From the cell containing the given text, extract its center point as (X, Y) coordinate. 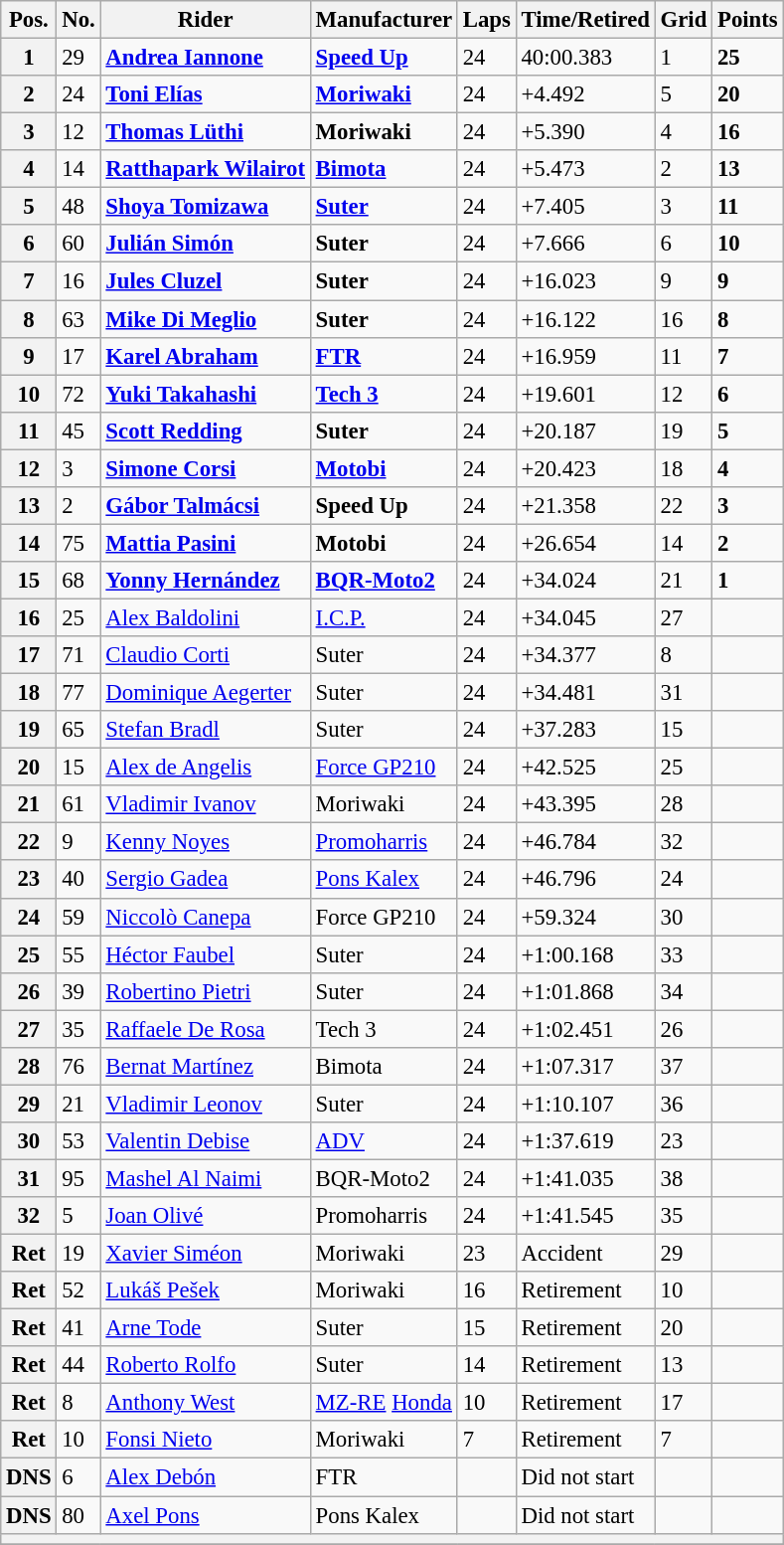
+1:10.107 (585, 1104)
41 (78, 1328)
95 (78, 1178)
+34.024 (585, 581)
+4.492 (585, 94)
Time/Retired (585, 20)
Niccolò Canepa (205, 917)
Arne Tode (205, 1328)
+20.187 (585, 430)
68 (78, 581)
+34.045 (585, 617)
Rider (205, 20)
Points (747, 20)
+5.473 (585, 169)
Stefan Bradl (205, 730)
63 (78, 319)
60 (78, 244)
Lukáš Pešek (205, 1290)
80 (78, 1515)
33 (684, 954)
Bernat Martínez (205, 1067)
Alex de Angelis (205, 768)
+26.654 (585, 543)
+1:37.619 (585, 1141)
Axel Pons (205, 1515)
34 (684, 991)
Toni Elías (205, 94)
Shoya Tomizawa (205, 207)
+42.525 (585, 768)
+34.481 (585, 693)
Andrea Iannone (205, 58)
Grid (684, 20)
Simone Corsi (205, 468)
Yonny Hernández (205, 581)
52 (78, 1290)
Karel Abraham (205, 356)
Vladimir Leonov (205, 1104)
Kenny Noyes (205, 842)
55 (78, 954)
ADV (384, 1141)
Jules Cluzel (205, 281)
44 (78, 1365)
Mike Di Meglio (205, 319)
Raffaele De Rosa (205, 1029)
Joan Olivé (205, 1216)
Sergio Gadea (205, 880)
No. (78, 20)
36 (684, 1104)
Alex Baldolini (205, 617)
Alex Debón (205, 1477)
+46.796 (585, 880)
+21.358 (585, 506)
+16.023 (585, 281)
+1:01.868 (585, 991)
76 (78, 1067)
Mattia Pasini (205, 543)
Yuki Takahashi (205, 394)
Dominique Aegerter (205, 693)
+59.324 (585, 917)
+7.666 (585, 244)
Claudio Corti (205, 655)
+34.377 (585, 655)
+20.423 (585, 468)
Scott Redding (205, 430)
Robertino Pietri (205, 991)
59 (78, 917)
Gábor Talmácsi (205, 506)
+1:41.035 (585, 1178)
61 (78, 804)
Ratthapark Wilairot (205, 169)
+19.601 (585, 394)
53 (78, 1141)
65 (78, 730)
+46.784 (585, 842)
+1:41.545 (585, 1216)
Xavier Siméon (205, 1254)
Vladimir Ivanov (205, 804)
Julián Simón (205, 244)
Thomas Lüthi (205, 132)
+1:07.317 (585, 1067)
Manufacturer (384, 20)
Pos. (29, 20)
Roberto Rolfo (205, 1365)
Héctor Faubel (205, 954)
+16.122 (585, 319)
Valentin Debise (205, 1141)
+7.405 (585, 207)
Accident (585, 1254)
+5.390 (585, 132)
+16.959 (585, 356)
38 (684, 1178)
Mashel Al Naimi (205, 1178)
+1:00.168 (585, 954)
+43.395 (585, 804)
45 (78, 430)
MZ-RE Honda (384, 1403)
39 (78, 991)
77 (78, 693)
48 (78, 207)
Fonsi Nieto (205, 1441)
Laps (487, 20)
+1:02.451 (585, 1029)
37 (684, 1067)
72 (78, 394)
Anthony West (205, 1403)
+37.283 (585, 730)
71 (78, 655)
40 (78, 880)
40:00.383 (585, 58)
75 (78, 543)
I.C.P. (384, 617)
